Scan for the cell matching the given text and deliver its [x, y] coordinate at center. 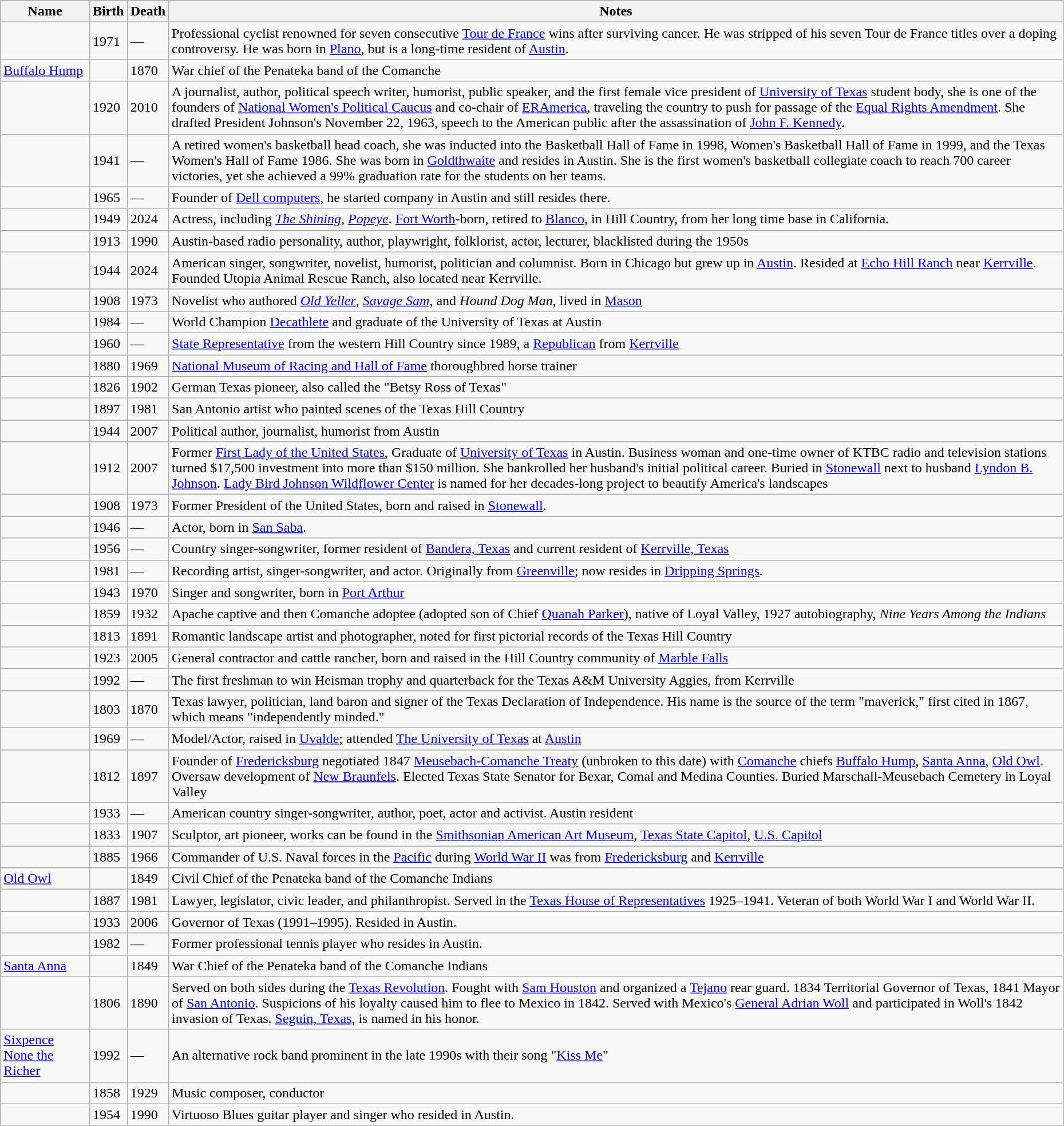
War Chief of the Penateka band of the Comanche Indians [616, 966]
General contractor and cattle rancher, born and raised in the Hill Country community of Marble Falls [616, 658]
1803 [108, 709]
1946 [108, 527]
Recording artist, singer-songwriter, and actor. Originally from Greenville; now resides in Dripping Springs. [616, 571]
1880 [108, 366]
1891 [148, 636]
1902 [148, 388]
1984 [108, 322]
Former President of the United States, born and raised in Stonewall. [616, 505]
Novelist who authored Old Yeller, Savage Sam, and Hound Dog Man, lived in Mason [616, 300]
Birth [108, 11]
Civil Chief of the Penateka band of the Comanche Indians [616, 879]
The first freshman to win Heisman trophy and quarterback for the Texas A&M University Aggies, from Kerrville [616, 679]
1956 [108, 549]
World Champion Decathlete and graduate of the University of Texas at Austin [616, 322]
1885 [108, 857]
National Museum of Racing and Hall of Fame thoroughbred horse trainer [616, 366]
Actress, including The Shining, Popeye. Fort Worth-born, retired to Blanco, in Hill Country, from her long time base in California. [616, 219]
State Representative from the western Hill Country since 1989, a Republican from Kerrville [616, 343]
1858 [108, 1093]
1833 [108, 835]
Sixpence None the Richer [45, 1056]
1813 [108, 636]
Music composer, conductor [616, 1093]
1965 [108, 197]
1913 [108, 241]
Governor of Texas (1991–1995). Resided in Austin. [616, 922]
2006 [148, 922]
Romantic landscape artist and photographer, noted for first pictorial records of the Texas Hill Country [616, 636]
1949 [108, 219]
1907 [148, 835]
1859 [108, 614]
German Texas pioneer, also called the "Betsy Ross of Texas" [616, 388]
1966 [148, 857]
1932 [148, 614]
Actor, born in San Saba. [616, 527]
Country singer-songwriter, former resident of Bandera, Texas and current resident of Kerrville, Texas [616, 549]
Santa Anna [45, 966]
War chief of the Penateka band of the Comanche [616, 70]
1941 [108, 160]
1806 [108, 1003]
1971 [108, 41]
1812 [108, 776]
Commander of U.S. Naval forces in the Pacific during World War II was from Fredericksburg and Kerrville [616, 857]
1890 [148, 1003]
1826 [108, 388]
Death [148, 11]
Notes [616, 11]
1920 [108, 108]
Old Owl [45, 879]
Name [45, 11]
1887 [108, 900]
Singer and songwriter, born in Port Arthur [616, 592]
Model/Actor, raised in Uvalde; attended The University of Texas at Austin [616, 738]
Austin-based radio personality, author, playwright, folklorist, actor, lecturer, blacklisted during the 1950s [616, 241]
1982 [108, 944]
1912 [108, 468]
American country singer-songwriter, author, poet, actor and activist. Austin resident [616, 813]
An alternative rock band prominent in the late 1990s with their song "Kiss Me" [616, 1056]
2005 [148, 658]
San Antonio artist who painted scenes of the Texas Hill Country [616, 409]
Founder of Dell computers, he started company in Austin and still resides there. [616, 197]
Virtuoso Blues guitar player and singer who resided in Austin. [616, 1115]
1943 [108, 592]
1960 [108, 343]
1970 [148, 592]
Buffalo Hump [45, 70]
Political author, journalist, humorist from Austin [616, 431]
Former professional tennis player who resides in Austin. [616, 944]
Sculptor, art pioneer, works can be found in the Smithsonian American Art Museum, Texas State Capitol, U.S. Capitol [616, 835]
2010 [148, 108]
1929 [148, 1093]
1954 [108, 1115]
1923 [108, 658]
